Scan for the cell matching the given text and deliver its (X, Y) coordinate at center. 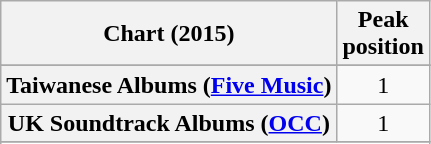
UK Soundtrack Albums (OCC) (169, 123)
Peakposition (383, 34)
Chart (2015) (169, 34)
Taiwanese Albums (Five Music) (169, 85)
